Search for the cell housing the specified text and yield its (x, y) center coordinate. 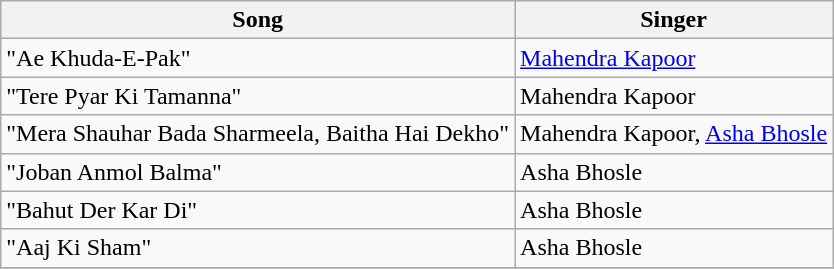
"Aaj Ki Sham" (258, 248)
Singer (674, 20)
"Bahut Der Kar Di" (258, 210)
Song (258, 20)
"Mera Shauhar Bada Sharmeela, Baitha Hai Dekho" (258, 134)
"Ae Khuda-E-Pak" (258, 58)
"Tere Pyar Ki Tamanna" (258, 96)
Mahendra Kapoor, Asha Bhosle (674, 134)
"Joban Anmol Balma" (258, 172)
